Identify which cell holds the provided text, then report its [X, Y] central coordinate. 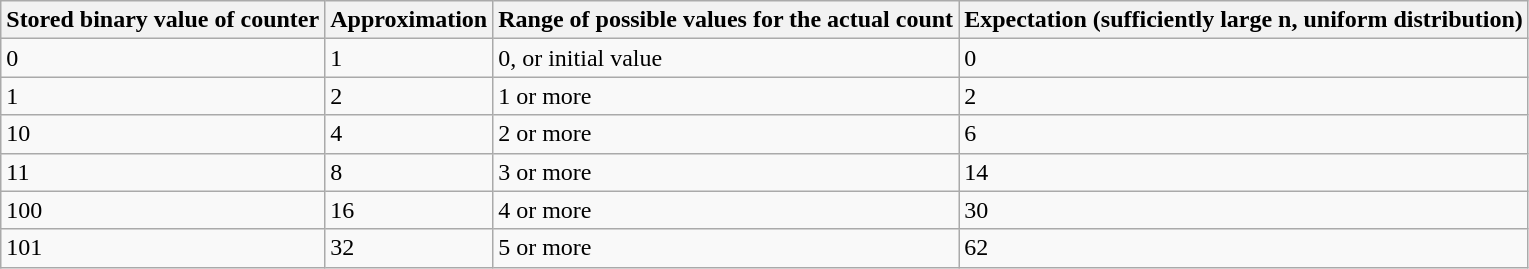
32 [409, 248]
5 or more [726, 248]
8 [409, 172]
4 [409, 134]
Stored binary value of counter [163, 20]
14 [1244, 172]
62 [1244, 248]
11 [163, 172]
0, or initial value [726, 58]
16 [409, 210]
30 [1244, 210]
100 [163, 210]
6 [1244, 134]
1 or more [726, 96]
Approximation [409, 20]
3 or more [726, 172]
2 or more [726, 134]
4 or more [726, 210]
10 [163, 134]
101 [163, 248]
Expectation (sufficiently large n, uniform distribution) [1244, 20]
Range of possible values for the actual count [726, 20]
